Return [X, Y] of the center of cell containing provided text 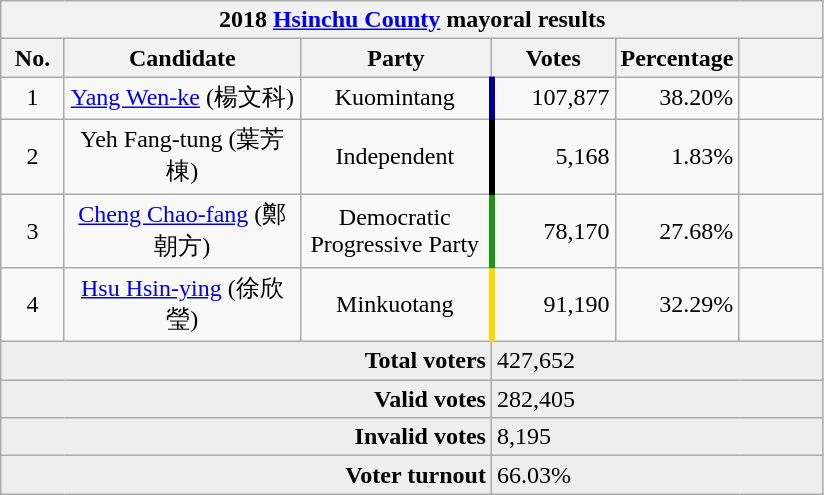
282,405 [657, 399]
Party [396, 58]
Democratic Progressive Party [396, 231]
Candidate [182, 58]
66.03% [657, 475]
Minkuotang [396, 305]
Percentage [677, 58]
Yeh Fang-tung (葉芳棟) [182, 156]
27.68% [677, 231]
78,170 [553, 231]
Votes [553, 58]
427,652 [657, 361]
Hsu Hsin-ying (徐欣瑩) [182, 305]
2 [33, 156]
Voter turnout [246, 475]
Yang Wen-ke (楊文科) [182, 98]
No. [33, 58]
Cheng Chao-fang (鄭朝方) [182, 231]
5,168 [553, 156]
Independent [396, 156]
Invalid votes [246, 437]
3 [33, 231]
1.83% [677, 156]
8,195 [657, 437]
2018 Hsinchu County mayoral results [412, 20]
91,190 [553, 305]
1 [33, 98]
Valid votes [246, 399]
38.20% [677, 98]
Total voters [246, 361]
Kuomintang [396, 98]
4 [33, 305]
107,877 [553, 98]
32.29% [677, 305]
